Return (X, Y) of the center of cell containing provided text 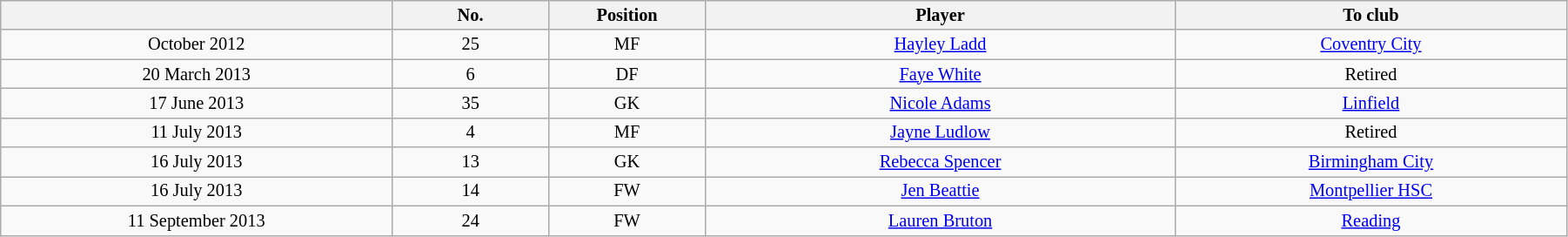
Montpellier HSC (1371, 191)
Hayley Ladd (941, 44)
Birmingham City (1371, 162)
Reading (1371, 220)
Nicole Adams (941, 103)
6 (471, 74)
17 June 2013 (197, 103)
20 March 2013 (197, 74)
Jayne Ludlow (941, 132)
25 (471, 44)
To club (1371, 15)
Lauren Bruton (941, 220)
4 (471, 132)
Coventry City (1371, 44)
No. (471, 15)
Player (941, 15)
Jen Beattie (941, 191)
Faye White (941, 74)
11 July 2013 (197, 132)
October 2012 (197, 44)
11 September 2013 (197, 220)
35 (471, 103)
13 (471, 162)
Linfield (1371, 103)
Rebecca Spencer (941, 162)
24 (471, 220)
DF (627, 74)
Position (627, 15)
14 (471, 191)
